Locate the cell with the specified text and output its (x, y) center coordinate. 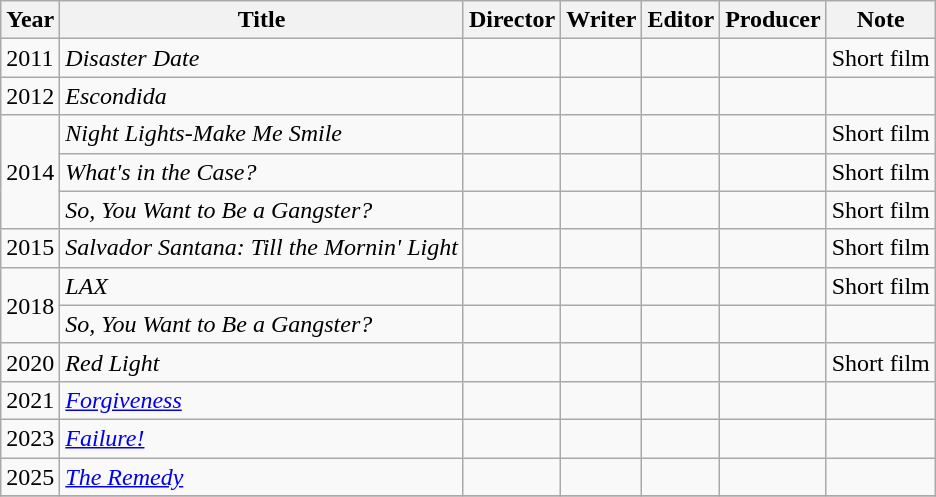
2023 (30, 438)
Salvador Santana: Till the Mornin' Light (262, 248)
2021 (30, 400)
Escondida (262, 96)
Year (30, 20)
Director (512, 20)
Failure! (262, 438)
Night Lights-Make Me Smile (262, 134)
2011 (30, 58)
Forgiveness (262, 400)
2020 (30, 362)
Red Light (262, 362)
Producer (774, 20)
What's in the Case? (262, 172)
Writer (602, 20)
2025 (30, 477)
Editor (681, 20)
Disaster Date (262, 58)
2012 (30, 96)
The Remedy (262, 477)
LAX (262, 286)
2015 (30, 248)
2018 (30, 305)
Title (262, 20)
Note (880, 20)
2014 (30, 172)
